Return the (X, Y) coordinate for the center point of the cell that contains the specified text.  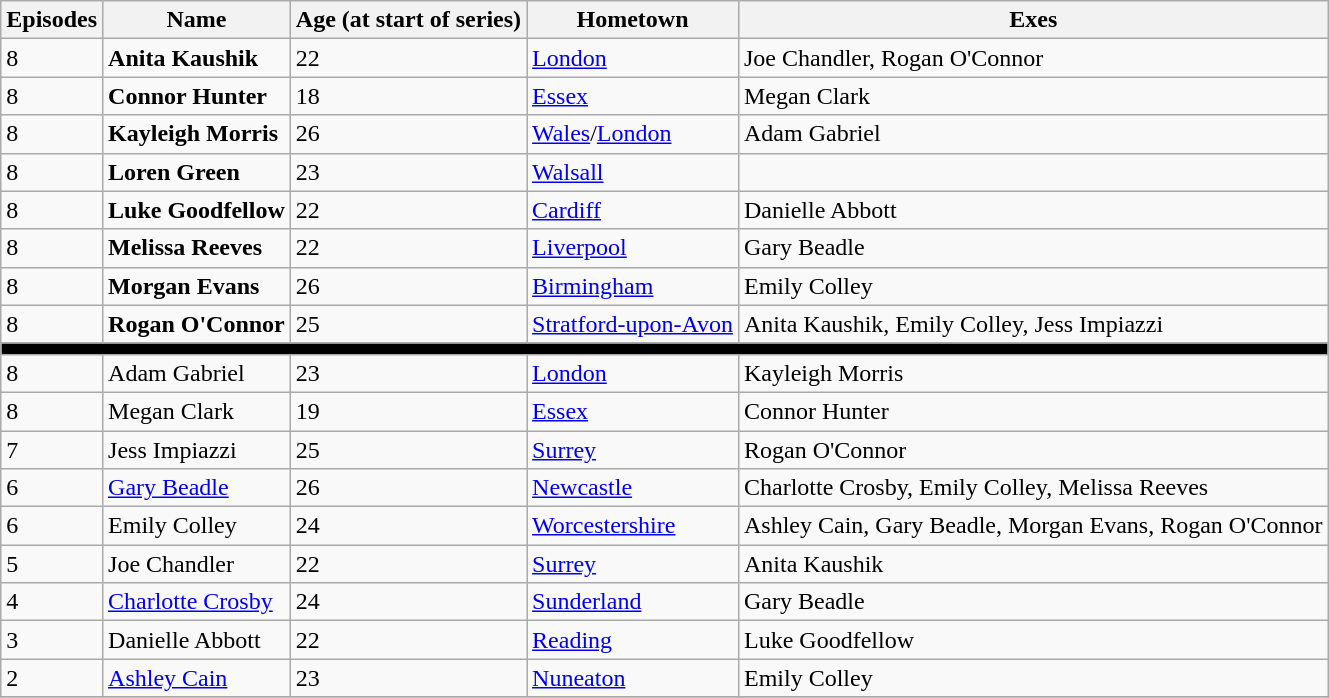
Name (197, 20)
Hometown (633, 20)
Wales/London (633, 134)
Jess Impiazzi (197, 449)
Loren Green (197, 172)
Reading (633, 640)
Anita Kaushik, Emily Colley, Jess Impiazzi (1033, 324)
Joe Chandler, Rogan O'Connor (1033, 58)
Charlotte Crosby (197, 602)
Stratford-upon-Avon (633, 324)
Episodes (52, 20)
Melissa Reeves (197, 248)
Ashley Cain (197, 678)
Ashley Cain, Gary Beadle, Morgan Evans, Rogan O'Connor (1033, 526)
7 (52, 449)
18 (408, 96)
19 (408, 411)
Age (at start of series) (408, 20)
Worcestershire (633, 526)
Nuneaton (633, 678)
Charlotte Crosby, Emily Colley, Melissa Reeves (1033, 488)
5 (52, 564)
Morgan Evans (197, 286)
Liverpool (633, 248)
Joe Chandler (197, 564)
Sunderland (633, 602)
Walsall (633, 172)
4 (52, 602)
Exes (1033, 20)
Cardiff (633, 210)
Birmingham (633, 286)
2 (52, 678)
Newcastle (633, 488)
3 (52, 640)
